Determine the [x, y] coordinate at the center of the cell enclosing the given text.  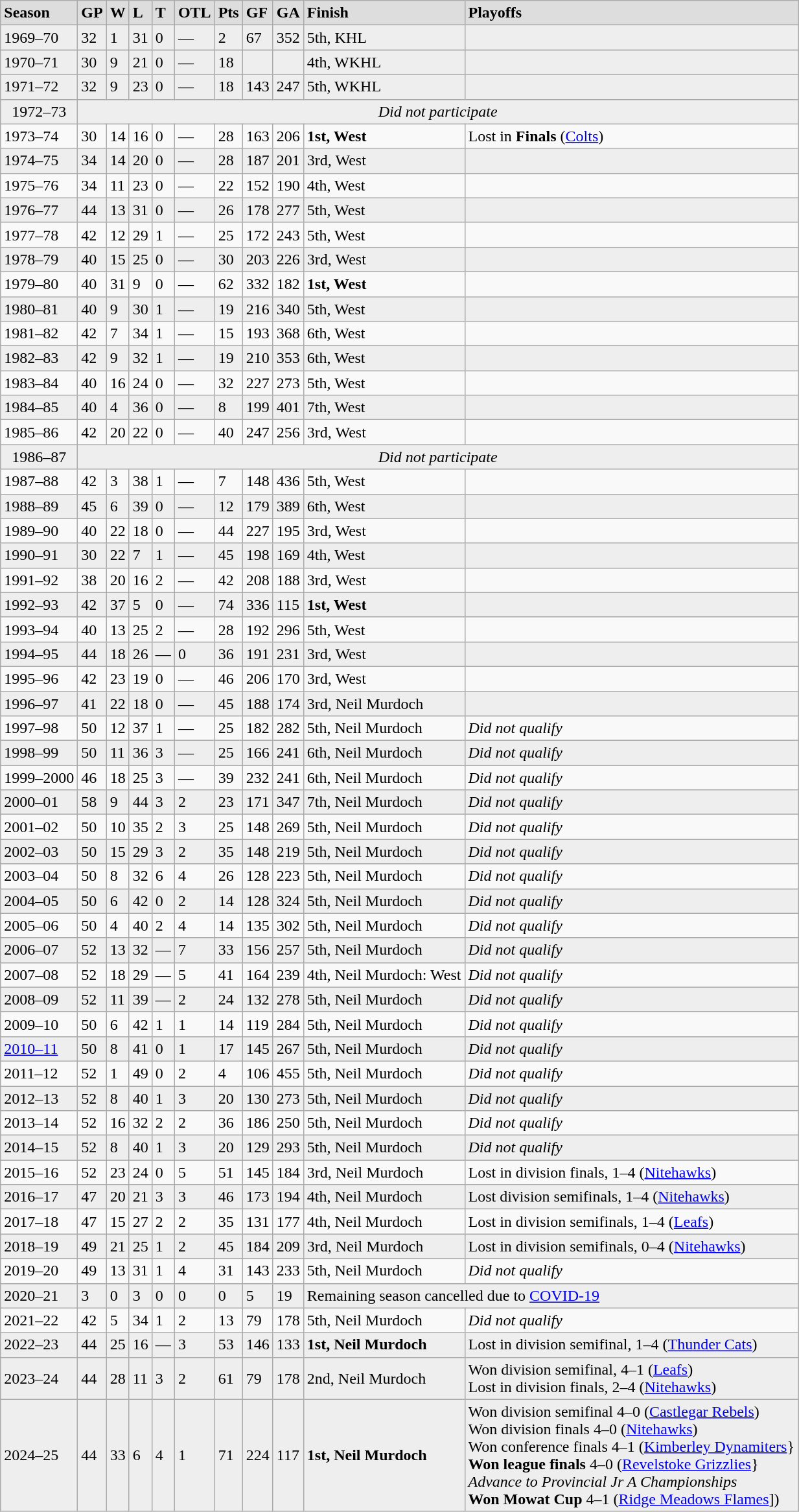
61 [228, 1378]
2005–06 [39, 925]
2001–02 [39, 827]
156 [258, 950]
324 [288, 901]
GA [288, 13]
1977–78 [39, 235]
1971–72 [39, 87]
5th, KHL [384, 38]
216 [258, 309]
4th, WKHL [384, 62]
2020–21 [39, 1296]
336 [258, 605]
2010–11 [39, 1049]
2000–01 [39, 802]
223 [288, 876]
1980–81 [39, 309]
2002–03 [39, 852]
129 [258, 1148]
2016–17 [39, 1197]
250 [288, 1123]
198 [258, 555]
243 [288, 235]
146 [258, 1345]
GP [92, 13]
17 [228, 1049]
Playoffs [631, 13]
166 [258, 753]
164 [258, 975]
2021–22 [39, 1320]
201 [288, 161]
170 [288, 679]
1982–83 [39, 358]
192 [258, 629]
296 [288, 629]
T [163, 13]
2012–13 [39, 1099]
256 [288, 432]
106 [258, 1073]
Season [39, 13]
1990–91 [39, 555]
1996–97 [39, 703]
293 [288, 1148]
239 [288, 975]
1991–92 [39, 580]
1984–85 [39, 408]
1972–73 [39, 111]
131 [258, 1222]
195 [288, 531]
199 [258, 408]
455 [288, 1073]
67 [258, 38]
119 [258, 1024]
Lost in division finals, 1–4 (Nitehawks) [631, 1172]
389 [288, 506]
62 [228, 284]
2018–19 [39, 1246]
209 [288, 1246]
2007–08 [39, 975]
1989–90 [39, 531]
10 [118, 827]
115 [288, 605]
2024–25 [39, 1456]
1973–74 [39, 136]
163 [258, 136]
GF [258, 13]
1970–71 [39, 62]
Finish [384, 13]
58 [92, 802]
51 [228, 1172]
1975–76 [39, 185]
1985–86 [39, 432]
2017–18 [39, 1222]
Remaining season cancelled due to COVID-19 [551, 1296]
401 [288, 408]
Lost in division semifinals, 0–4 (Nitehawks) [631, 1246]
302 [288, 925]
347 [288, 802]
1974–75 [39, 161]
Lost division semifinals, 1–4 (Nitehawks) [631, 1197]
— [163, 1345]
226 [288, 259]
269 [288, 827]
Lost in division semifinal, 1–4 (Thunder Cats) [631, 1345]
203 [258, 259]
53 [228, 1345]
1976–77 [39, 210]
353 [288, 358]
2nd, Neil Murdoch [384, 1378]
Won division semifinal, 4–1 (Leafs)Lost in division finals, 2–4 (Nitehawks) [631, 1378]
186 [258, 1123]
177 [288, 1222]
132 [258, 999]
2015–16 [39, 1172]
368 [288, 334]
1987–88 [39, 482]
282 [288, 728]
OTL [194, 13]
1981–82 [39, 334]
1998–99 [39, 753]
2003–04 [39, 876]
1993–94 [39, 629]
2022–23 [39, 1345]
219 [288, 852]
193 [258, 334]
4th, Neil Murdoch: West [384, 975]
2011–12 [39, 1073]
233 [288, 1271]
173 [258, 1197]
174 [288, 703]
2019–20 [39, 1271]
194 [288, 1197]
7th, West [384, 408]
232 [258, 778]
2013–14 [39, 1123]
210 [258, 358]
352 [288, 38]
278 [288, 999]
257 [288, 950]
117 [288, 1456]
1978–79 [39, 259]
2006–07 [39, 950]
231 [288, 654]
2023–24 [39, 1378]
W [118, 13]
172 [258, 235]
2014–15 [39, 1148]
135 [258, 925]
277 [288, 210]
2008–09 [39, 999]
340 [288, 309]
27 [140, 1222]
267 [288, 1049]
191 [258, 654]
436 [288, 482]
74 [228, 605]
1995–96 [39, 679]
Lost in division semifinals, 1–4 (Leafs) [631, 1222]
1986–87 [39, 457]
133 [288, 1345]
224 [258, 1456]
179 [258, 506]
Pts [228, 13]
130 [258, 1099]
5th, WKHL [384, 87]
169 [288, 555]
71 [228, 1456]
1969–70 [39, 38]
1999–2000 [39, 778]
1994–95 [39, 654]
1983–84 [39, 383]
171 [258, 802]
1988–89 [39, 506]
2009–10 [39, 1024]
L [140, 13]
1997–98 [39, 728]
Lost in Finals (Colts) [631, 136]
187 [258, 161]
7th, Neil Murdoch [384, 802]
1979–80 [39, 284]
152 [258, 185]
208 [258, 580]
284 [288, 1024]
1992–93 [39, 605]
332 [258, 284]
2004–05 [39, 901]
190 [288, 185]
